Locate the cell with the specified text and output its (X, Y) center coordinate. 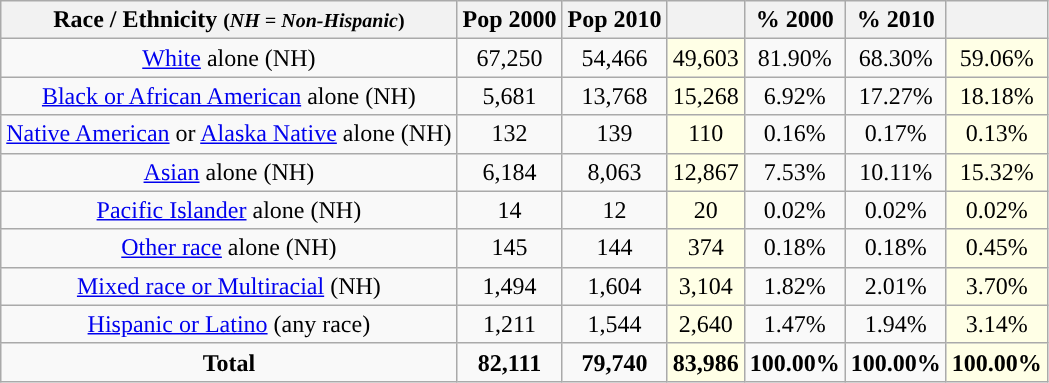
Pacific Islander alone (NH) (229, 210)
Race / Ethnicity (NH = Non-Hispanic) (229, 20)
13,768 (614, 96)
18.18% (996, 96)
79,740 (614, 362)
54,466 (614, 58)
0.13% (996, 134)
White alone (NH) (229, 58)
0.45% (996, 248)
68.30% (896, 58)
1.94% (896, 324)
0.16% (794, 134)
1,544 (614, 324)
14 (510, 210)
Total (229, 362)
15.32% (996, 172)
Pop 2000 (510, 20)
59.06% (996, 58)
Other race alone (NH) (229, 248)
132 (510, 134)
% 2000 (794, 20)
Hispanic or Latino (any race) (229, 324)
3,104 (706, 286)
7.53% (794, 172)
12 (614, 210)
1.82% (794, 286)
% 2010 (896, 20)
1,494 (510, 286)
3.14% (996, 324)
139 (614, 134)
10.11% (896, 172)
2.01% (896, 286)
83,986 (706, 362)
8,063 (614, 172)
12,867 (706, 172)
0.17% (896, 134)
Pop 2010 (614, 20)
1,604 (614, 286)
Asian alone (NH) (229, 172)
3.70% (996, 286)
5,681 (510, 96)
374 (706, 248)
110 (706, 134)
Mixed race or Multiracial (NH) (229, 286)
15,268 (706, 96)
2,640 (706, 324)
6.92% (794, 96)
17.27% (896, 96)
Black or African American alone (NH) (229, 96)
20 (706, 210)
1.47% (794, 324)
144 (614, 248)
81.90% (794, 58)
49,603 (706, 58)
82,111 (510, 362)
6,184 (510, 172)
67,250 (510, 58)
145 (510, 248)
Native American or Alaska Native alone (NH) (229, 134)
1,211 (510, 324)
